Find where the given text appears and provide that cell's center as (X, Y) coordinate. 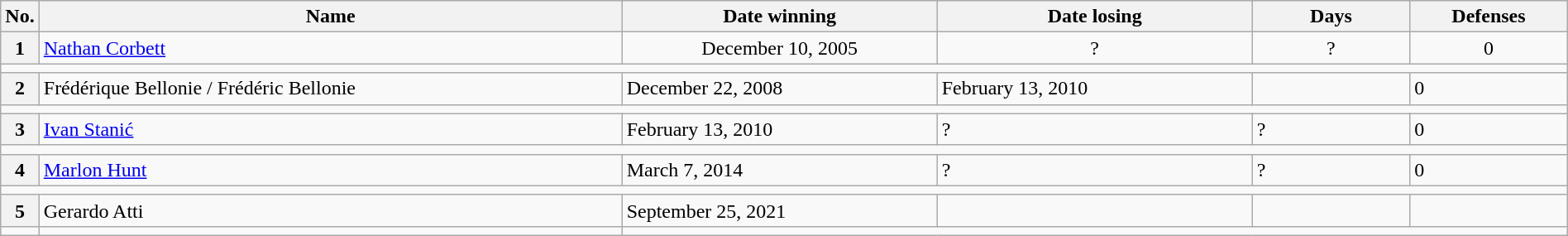
December 22, 2008 (779, 89)
September 25, 2021 (779, 210)
Defenses (1489, 17)
Date losing (1095, 17)
4 (20, 170)
No. (20, 17)
Marlon Hunt (331, 170)
1 (20, 48)
December 10, 2005 (779, 48)
Gerardo Atti (331, 210)
Frédérique Bellonie / Frédéric Bellonie (331, 89)
Date winning (779, 17)
5 (20, 210)
Name (331, 17)
Ivan Stanić (331, 129)
Days (1331, 17)
2 (20, 89)
Nathan Corbett (331, 48)
March 7, 2014 (779, 170)
3 (20, 129)
